Pinpoint the cell where the given text exists, returning its (x, y) midpoint coordinate. 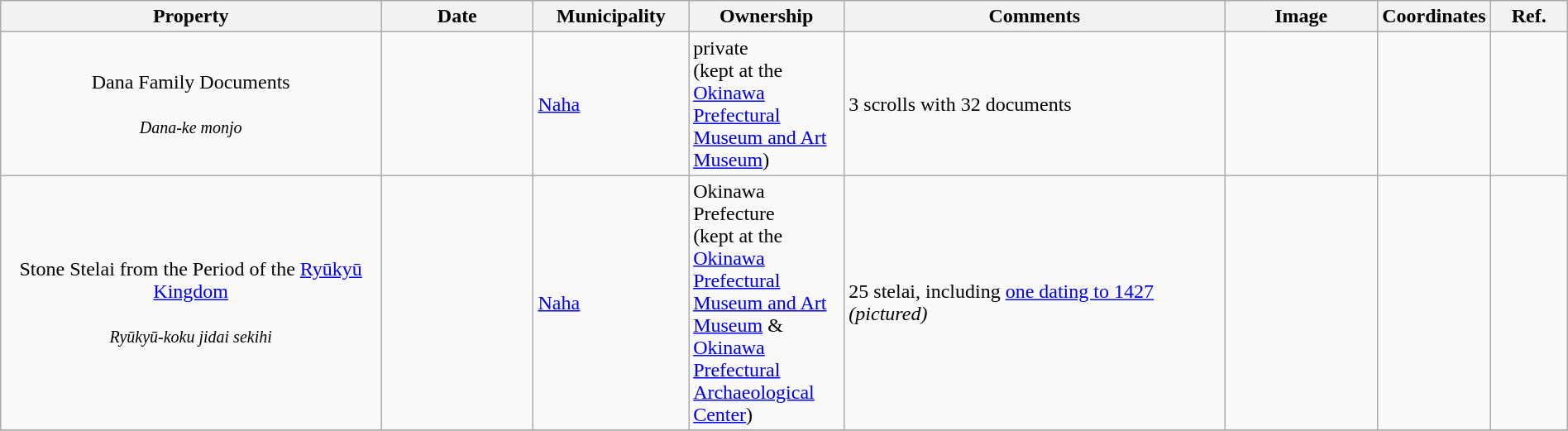
Ownership (767, 17)
Municipality (611, 17)
Date (457, 17)
3 scrolls with 32 documents (1035, 104)
private(kept at the Okinawa Prefectural Museum and Art Museum) (767, 104)
Ref. (1528, 17)
Property (191, 17)
Comments (1035, 17)
Image (1302, 17)
Coordinates (1434, 17)
Okinawa Prefecture(kept at the Okinawa Prefectural Museum and Art Museum & Okinawa Prefectural Archaeological Center) (767, 303)
Dana Family DocumentsDana-ke monjo (191, 104)
Stone Stelai from the Period of the Ryūkyū KingdomRyūkyū-koku jidai sekihi (191, 303)
25 stelai, including one dating to 1427 (pictured) (1035, 303)
